Output the (X, Y) coordinate of the center of the cell containing the given text.  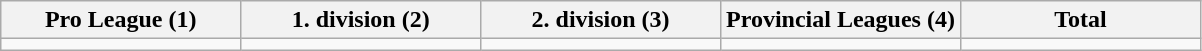
Total (1080, 20)
2. division (3) (601, 20)
Provincial Leagues (4) (841, 20)
Pro League (1) (121, 20)
1. division (2) (361, 20)
